Return (X, Y) of the center of cell containing provided text 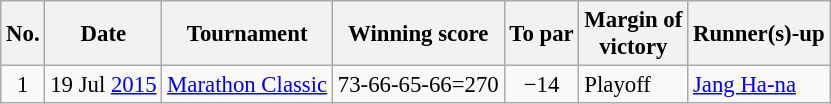
73-66-65-66=270 (418, 85)
Marathon Classic (248, 85)
19 Jul 2015 (104, 85)
1 (23, 85)
Margin ofvictory (634, 34)
Date (104, 34)
Tournament (248, 34)
To par (542, 34)
No. (23, 34)
Winning score (418, 34)
−14 (542, 85)
Jang Ha-na (759, 85)
Playoff (634, 85)
Runner(s)-up (759, 34)
